Determine the (X, Y) coordinate at the center of the cell enclosing the given text.  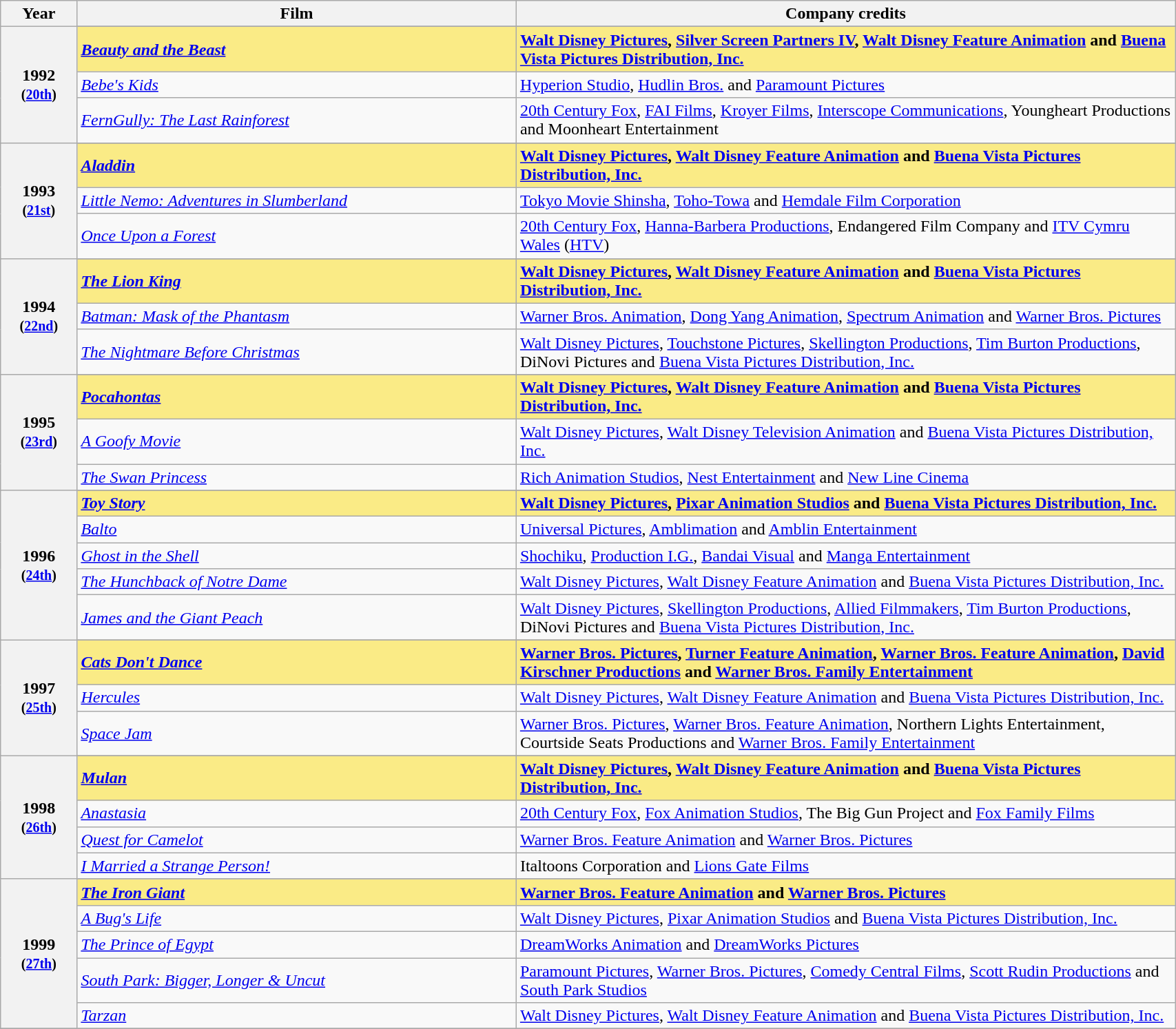
The Swan Princess (297, 477)
1997 (25th) (39, 698)
Toy Story (297, 503)
1996 (24th) (39, 565)
Space Jam (297, 733)
Cats Don't Dance (297, 663)
1992 (20th) (39, 85)
Batman: Mask of the Phantasm (297, 316)
Hercules (297, 698)
A Goofy Movie (297, 441)
Tarzan (297, 1016)
The Hunchback of Notre Dame (297, 582)
Walt Disney Pictures, Skellington Productions, Allied Filmmakers, Tim Burton Productions, DiNovi Pictures and Buena Vista Pictures Distribution, Inc. (845, 617)
Aladdin (297, 165)
20th Century Fox, Fox Animation Studios, The Big Gun Project and Fox Family Films (845, 813)
The Iron Giant (297, 892)
Bebe's Kids (297, 85)
Anastasia (297, 813)
1993 (21st) (39, 200)
Hyperion Studio, Hudlin Bros. and Paramount Pictures (845, 85)
The Nightmare Before Christmas (297, 351)
Year (39, 14)
FernGully: The Last Rainforest (297, 120)
Mulan (297, 778)
Company credits (845, 14)
Pocahontas (297, 397)
A Bug's Life (297, 918)
1998 (26th) (39, 817)
The Lion King (297, 281)
Quest for Camelot (297, 840)
Ghost in the Shell (297, 556)
Walt Disney Pictures, Walt Disney Television Animation and Buena Vista Pictures Distribution, Inc. (845, 441)
Universal Pictures, Amblimation and Amblin Entertainment (845, 530)
20th Century Fox, Hanna-Barbera Productions, Endangered Film Company and ITV Cymru Wales (HTV) (845, 236)
Little Nemo: Adventures in Slumberland (297, 200)
Italtoons Corporation and Lions Gate Films (845, 866)
Rich Animation Studios, Nest Entertainment and New Line Cinema (845, 477)
Shochiku, Production I.G., Bandai Visual and Manga Entertainment (845, 556)
James and the Giant Peach (297, 617)
Beauty and the Beast (297, 50)
Paramount Pictures, Warner Bros. Pictures, Comedy Central Films, Scott Rudin Productions and South Park Studios (845, 979)
I Married a Strange Person! (297, 866)
The Prince of Egypt (297, 944)
Warner Bros. Animation, Dong Yang Animation, Spectrum Animation and Warner Bros. Pictures (845, 316)
Film (297, 14)
20th Century Fox, FAI Films, Kroyer Films, Interscope Communications, Youngheart Productions and Moonheart Entertainment (845, 120)
Walt Disney Pictures, Silver Screen Partners IV, Walt Disney Feature Animation and Buena Vista Pictures Distribution, Inc. (845, 50)
DreamWorks Animation and DreamWorks Pictures (845, 944)
Tokyo Movie Shinsha, Toho-Towa and Hemdale Film Corporation (845, 200)
South Park: Bigger, Longer & Uncut (297, 979)
1999 (27th) (39, 953)
Once Upon a Forest (297, 236)
Warner Bros. Pictures, Turner Feature Animation, Warner Bros. Feature Animation, David Kirschner Productions and Warner Bros. Family Entertainment (845, 663)
1994 (22nd) (39, 316)
Balto (297, 530)
1995 (23rd) (39, 432)
